Scan for the cell matching the given text and deliver its [X, Y] coordinate at center. 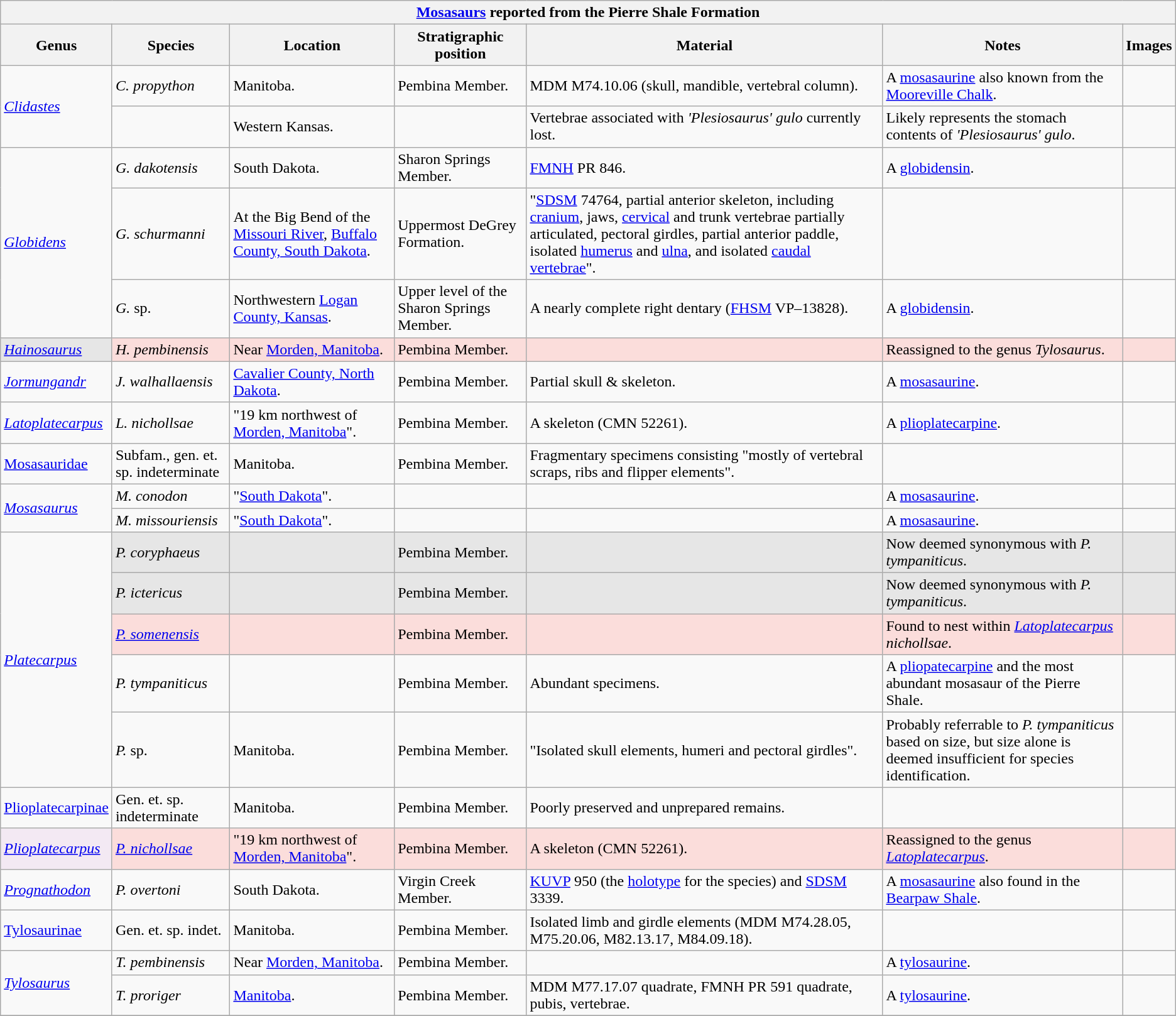
KUVP 950 (the holotype for the species) and SDSM 3339. [705, 890]
At the Big Bend of the Missouri River, Buffalo County, South Dakota. [312, 234]
MDM M74.10.06 (skull, mandible, vertebral column). [705, 85]
P. ictericus [171, 593]
Plioplatecarpus [57, 848]
Upper level of the Sharon Springs Member. [460, 309]
Western Kansas. [312, 127]
Mosasaurs reported from the Pierre Shale Formation [588, 13]
G. dakotensis [171, 167]
G. schurmanni [171, 234]
Reassigned to the genus Tylosaurus. [1003, 349]
Sharon Springs Member. [460, 167]
Latoplatecarpus [57, 422]
Northwestern Logan County, Kansas. [312, 309]
J. walhallaensis [171, 382]
Tylosaurinae [57, 930]
Hainosaurus [57, 349]
Likely represents the stomach contents of 'Plesiosaurus' gulo. [1003, 127]
Jormungandr [57, 382]
Fragmentary specimens consisting "mostly of vertebral scraps, ribs and flipper elements". [705, 464]
Notes [1003, 45]
P. coryphaeus [171, 553]
Uppermost DeGrey Formation. [460, 234]
T. proriger [171, 995]
Reassigned to the genus Latoplatecarpus. [1003, 848]
P. nichollsae [171, 848]
Virgin Creek Member. [460, 890]
"Isolated skull elements, humeri and pectoral girdles". [705, 750]
Clidastes [57, 106]
Plioplatecarpinae [57, 808]
P. somenensis [171, 635]
H. pembinensis [171, 349]
Globidens [57, 243]
Species [171, 45]
A plioplatecarpine. [1003, 422]
M. conodon [171, 496]
A pliopatecarpine and the most abundant mosasaur of the Pierre Shale. [1003, 684]
Gen. et. sp. indet. [171, 930]
P. tympaniticus [171, 684]
Cavalier County, North Dakota. [312, 382]
A mosasaurine also found in the Bearpaw Shale. [1003, 890]
Abundant specimens. [705, 684]
Mosasauridae [57, 464]
L. nichollsae [171, 422]
C. propython [171, 85]
Probably referrable to P. tympaniticus based on size, but size alone is deemed insufficient for species identification. [1003, 750]
Genus [57, 45]
Partial skull & skeleton. [705, 382]
M. missouriensis [171, 520]
Location [312, 45]
Isolated limb and girdle elements (MDM M74.28.05, M75.20.06, M82.13.17, M84.09.18). [705, 930]
Platecarpus [57, 660]
Subfam., gen. et. sp. indeterminate [171, 464]
G. sp. [171, 309]
Gen. et. sp. indeterminate [171, 808]
P. overtoni [171, 890]
Tylosaurus [57, 983]
P. sp. [171, 750]
Vertebrae associated with 'Plesiosaurus' gulo currently lost. [705, 127]
MDM M77.17.07 quadrate, FMNH PR 591 quadrate, pubis, vertebrae. [705, 995]
T. pembinensis [171, 963]
A nearly complete right dentary (FHSM VP–13828). [705, 309]
Prognathodon [57, 890]
FMNH PR 846. [705, 167]
Mosasaurus [57, 508]
Stratigraphic position [460, 45]
Images [1149, 45]
A mosasaurine also known from the Mooreville Chalk. [1003, 85]
Found to nest within Latoplatecarpus nichollsae. [1003, 635]
Material [705, 45]
Poorly preserved and unprepared remains. [705, 808]
